Return [x, y] of the center of cell containing provided text 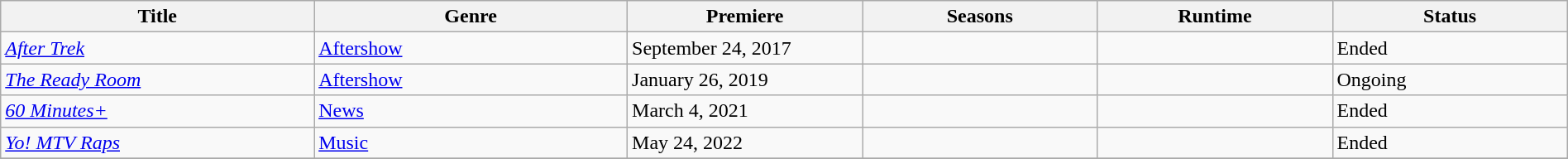
After Trek [157, 48]
March 4, 2021 [745, 111]
January 26, 2019 [745, 79]
The Ready Room [157, 79]
Yo! MTV Raps [157, 142]
May 24, 2022 [745, 142]
Status [1450, 17]
Ongoing [1450, 79]
News [471, 111]
Genre [471, 17]
Title [157, 17]
Seasons [980, 17]
Music [471, 142]
60 Minutes+ [157, 111]
Premiere [745, 17]
Runtime [1215, 17]
September 24, 2017 [745, 48]
